Pinpoint the cell where the given text exists, returning its [X, Y] midpoint coordinate. 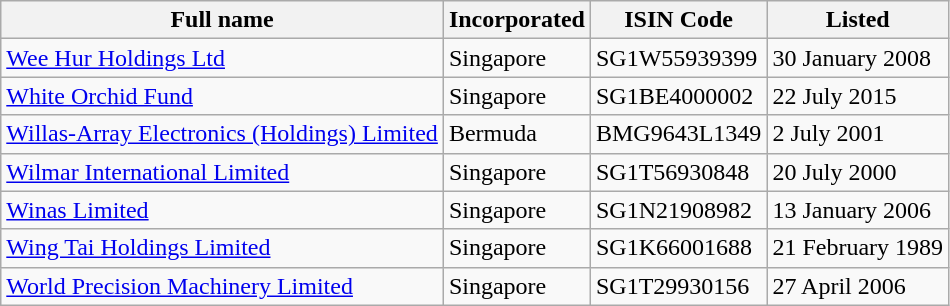
White Orchid Fund [222, 96]
World Precision Machinery Limited [222, 286]
Full name [222, 20]
Willas-Array Electronics (Holdings) Limited [222, 134]
ISIN Code [678, 20]
BMG9643L1349 [678, 134]
Winas Limited [222, 210]
Wing Tai Holdings Limited [222, 248]
SG1K66001688 [678, 248]
22 July 2015 [858, 96]
Wilmar International Limited [222, 172]
SG1T29930156 [678, 286]
SG1N21908982 [678, 210]
SG1T56930848 [678, 172]
Incorporated [516, 20]
SG1BE4000002 [678, 96]
27 April 2006 [858, 286]
SG1W55939399 [678, 58]
Wee Hur Holdings Ltd [222, 58]
Listed [858, 20]
20 July 2000 [858, 172]
13 January 2006 [858, 210]
30 January 2008 [858, 58]
21 February 1989 [858, 248]
2 July 2001 [858, 134]
Bermuda [516, 134]
